Identify which cell holds the provided text, then report its [X, Y] central coordinate. 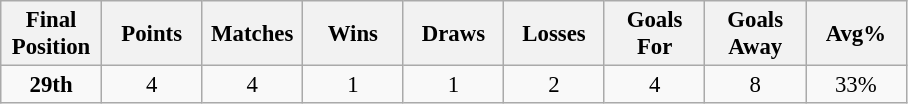
Goals For [654, 34]
Goals Away [756, 34]
Points [152, 34]
8 [756, 85]
2 [554, 85]
29th [52, 85]
Avg% [856, 34]
Final Position [52, 34]
Losses [554, 34]
Matches [252, 34]
Draws [454, 34]
33% [856, 85]
Wins [354, 34]
